Search for the cell housing the specified text and yield its (x, y) center coordinate. 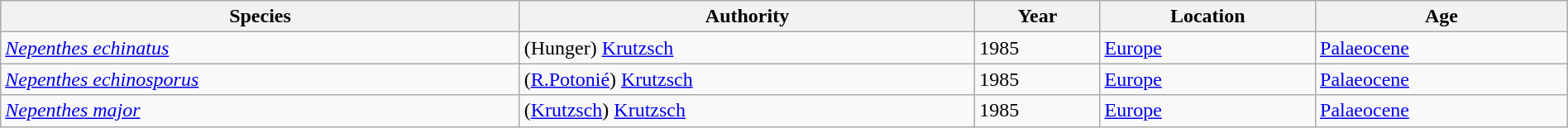
Year (1037, 17)
Nepenthes major (260, 111)
Authority (748, 17)
(R.Potonié) Krutzsch (748, 79)
Nepenthes echinatus (260, 48)
Age (1442, 17)
(Hunger) Krutzsch (748, 48)
Nepenthes echinosporus (260, 79)
Location (1207, 17)
(Krutzsch) Krutzsch (748, 111)
Species (260, 17)
